Return (X, Y) of the center of cell containing provided text 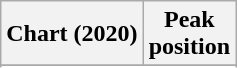
Peakposition (189, 34)
Chart (2020) (72, 34)
